Pinpoint the cell where the given text exists, returning its [X, Y] midpoint coordinate. 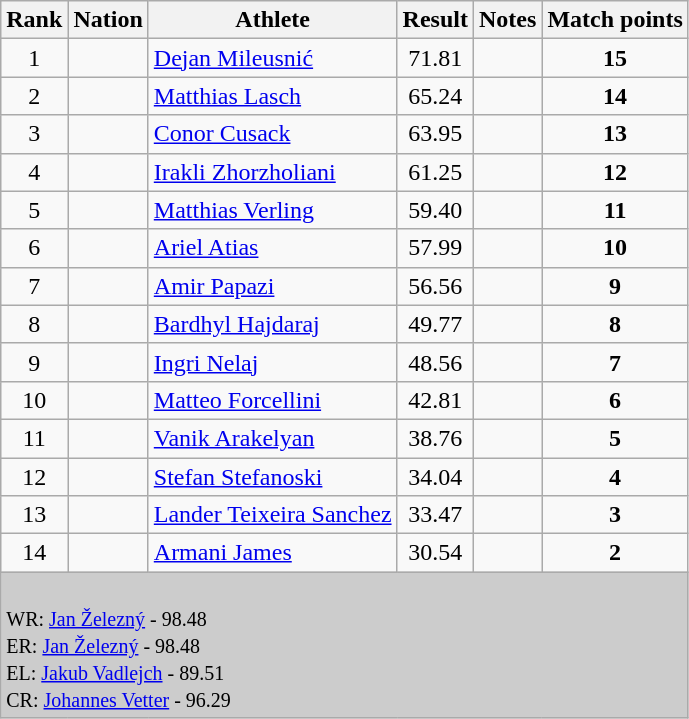
Ariel Atias [272, 248]
Matteo Forcellini [272, 400]
Lander Teixeira Sanchez [272, 515]
63.95 [435, 134]
WR: Jan Železný - 98.48ER: Jan Železný - 98.48 EL: Jakub Vadlejch - 89.51CR: Johannes Vetter - 96.29 [345, 645]
Athlete [272, 20]
Notes [507, 20]
15 [615, 58]
30.54 [435, 553]
56.56 [435, 286]
Match points [615, 20]
Amir Papazi [272, 286]
Ingri Nelaj [272, 362]
Vanik Arakelyan [272, 438]
Conor Cusack [272, 134]
33.47 [435, 515]
42.81 [435, 400]
Irakli Zhorzholiani [272, 172]
Dejan Mileusnić [272, 58]
Rank [34, 20]
Armani James [272, 553]
59.40 [435, 210]
Matthias Lasch [272, 96]
Bardhyl Hajdaraj [272, 324]
Nation [108, 20]
49.77 [435, 324]
34.04 [435, 477]
48.56 [435, 362]
71.81 [435, 58]
38.76 [435, 438]
1 [34, 58]
Matthias Verling [272, 210]
57.99 [435, 248]
65.24 [435, 96]
Stefan Stefanoski [272, 477]
61.25 [435, 172]
Result [435, 20]
